Capture the cell that displays the provided text and extract its [X, Y] central coordinate. 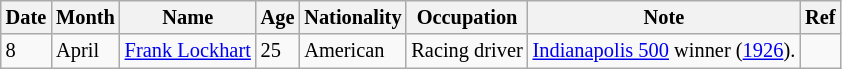
Ref [820, 17]
Nationality [352, 17]
25 [278, 51]
Age [278, 17]
Occupation [466, 17]
8 [26, 51]
American [352, 51]
Month [86, 17]
Date [26, 17]
Racing driver [466, 51]
April [86, 51]
Indianapolis 500 winner (1926). [664, 51]
Name [188, 17]
Frank Lockhart [188, 51]
Note [664, 17]
